Find where the given text appears and provide that cell's center as (x, y) coordinate. 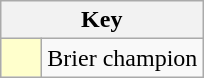
Brier champion (122, 58)
Key (102, 20)
